Return [x, y] of the center of cell containing provided text 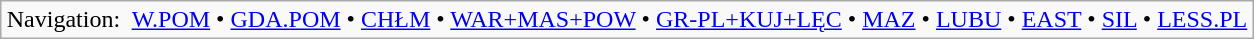
Navigation: W.POM • GDA.POM • CHŁM • WAR+MAS+POW • GR-PL+KUJ+LĘC • MAZ • LUBU • EAST • SIL • LESS.PL [627, 20]
